Determine the (X, Y) coordinate at the center of the cell enclosing the given text.  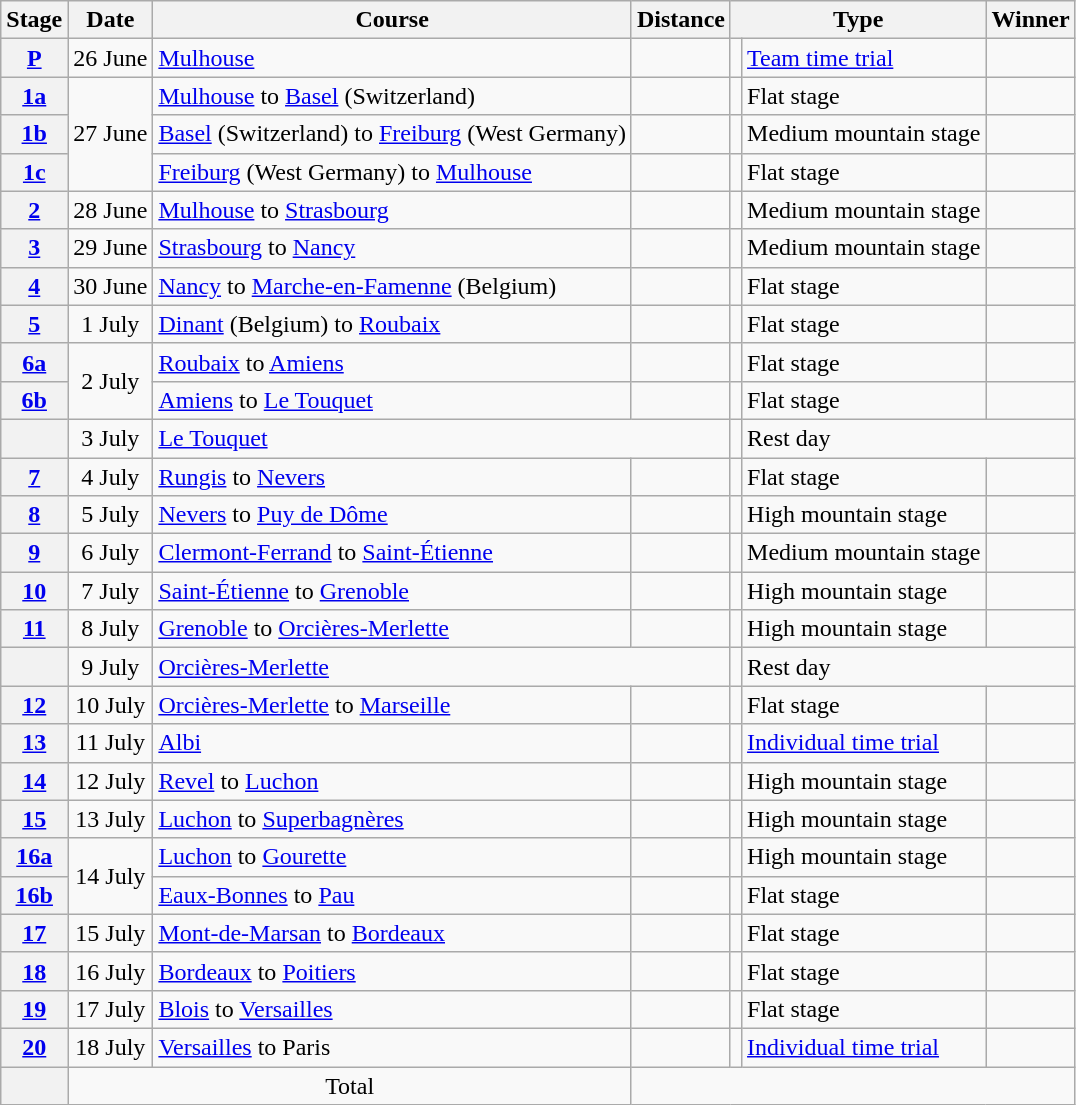
5 July (110, 515)
6 July (110, 553)
Dinant (Belgium) to Roubaix (392, 324)
Nevers to Puy de Dôme (392, 515)
16 July (110, 971)
7 July (110, 591)
12 (34, 705)
Date (110, 20)
10 (34, 591)
Revel to Luchon (392, 781)
Basel (Switzerland) to Freiburg (West Germany) (392, 134)
Total (350, 1085)
2 (34, 210)
16b (34, 895)
Mulhouse to Strasbourg (392, 210)
Clermont-Ferrand to Saint-Étienne (392, 553)
Albi (392, 743)
4 July (110, 477)
17 (34, 933)
20 (34, 1047)
Rungis to Nevers (392, 477)
8 July (110, 629)
15 July (110, 933)
6b (34, 400)
Versailles to Paris (392, 1047)
29 June (110, 248)
Stage (34, 20)
6a (34, 362)
1c (34, 172)
Grenoble to Orcières-Merlette (392, 629)
Course (392, 20)
1b (34, 134)
Orcières-Merlette to Marseille (392, 705)
28 June (110, 210)
1a (34, 96)
1 July (110, 324)
17 July (110, 1009)
Luchon to Gourette (392, 857)
Type (858, 20)
9 (34, 553)
4 (34, 286)
30 June (110, 286)
P (34, 58)
16a (34, 857)
Amiens to Le Touquet (392, 400)
18 July (110, 1047)
9 July (110, 667)
27 June (110, 134)
Orcières-Merlette (442, 667)
Nancy to Marche-en-Famenne (Belgium) (392, 286)
14 July (110, 876)
Bordeaux to Poitiers (392, 971)
14 (34, 781)
3 (34, 248)
8 (34, 515)
13 (34, 743)
2 July (110, 381)
11 July (110, 743)
Mont-de-Marsan to Bordeaux (392, 933)
Distance (680, 20)
12 July (110, 781)
Strasbourg to Nancy (392, 248)
Winner (1030, 20)
26 June (110, 58)
13 July (110, 819)
Mulhouse (392, 58)
Team time trial (864, 58)
3 July (110, 438)
15 (34, 819)
18 (34, 971)
Eaux-Bonnes to Pau (392, 895)
Freiburg (West Germany) to Mulhouse (392, 172)
Luchon to Superbagnères (392, 819)
Roubaix to Amiens (392, 362)
5 (34, 324)
19 (34, 1009)
7 (34, 477)
11 (34, 629)
Le Touquet (442, 438)
Mulhouse to Basel (Switzerland) (392, 96)
Blois to Versailles (392, 1009)
10 July (110, 705)
Saint-Étienne to Grenoble (392, 591)
